Pinpoint the cell where the given text exists, returning its (x, y) midpoint coordinate. 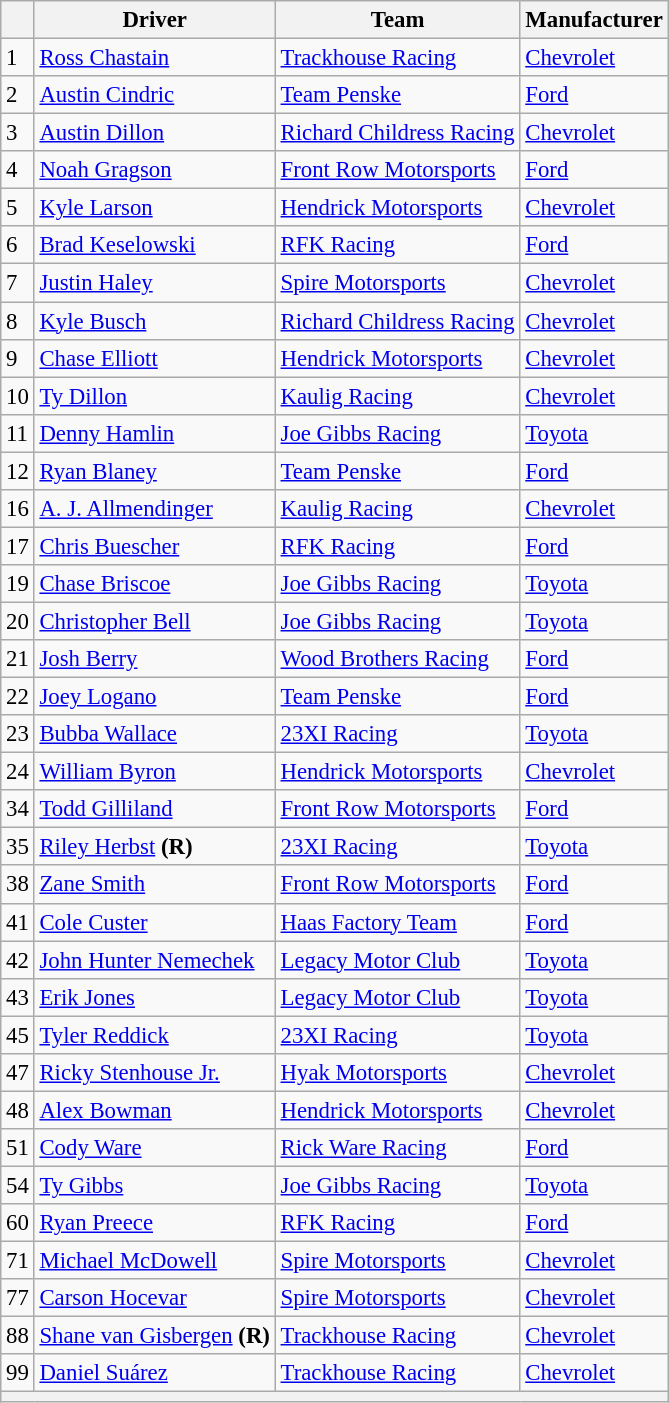
Denny Hamlin (154, 433)
34 (18, 809)
Zane Smith (154, 885)
Michael McDowell (154, 1261)
12 (18, 471)
Driver (154, 20)
9 (18, 358)
Christopher Bell (154, 621)
Tyler Reddick (154, 1035)
William Byron (154, 772)
Ty Gibbs (154, 1185)
Chris Buescher (154, 546)
10 (18, 396)
Justin Haley (154, 283)
Austin Dillon (154, 133)
Shane van Gisbergen (R) (154, 1336)
6 (18, 245)
48 (18, 1110)
Chase Elliott (154, 358)
Joey Logano (154, 697)
Bubba Wallace (154, 734)
24 (18, 772)
Cody Ware (154, 1148)
2 (18, 95)
Carson Hocevar (154, 1298)
Brad Keselowski (154, 245)
7 (18, 283)
20 (18, 621)
Ryan Blaney (154, 471)
Rick Ware Racing (398, 1148)
60 (18, 1223)
88 (18, 1336)
Hyak Motorsports (398, 1073)
4 (18, 170)
Daniel Suárez (154, 1373)
Erik Jones (154, 997)
Ty Dillon (154, 396)
3 (18, 133)
Cole Custer (154, 922)
Ross Chastain (154, 58)
Kyle Busch (154, 321)
35 (18, 847)
22 (18, 697)
Austin Cindric (154, 95)
A. J. Allmendinger (154, 509)
5 (18, 208)
19 (18, 584)
47 (18, 1073)
Wood Brothers Racing (398, 659)
Todd Gilliland (154, 809)
45 (18, 1035)
11 (18, 433)
Noah Gragson (154, 170)
77 (18, 1298)
Ryan Preece (154, 1223)
38 (18, 885)
71 (18, 1261)
Kyle Larson (154, 208)
23 (18, 734)
1 (18, 58)
John Hunter Nemechek (154, 960)
8 (18, 321)
99 (18, 1373)
42 (18, 960)
Haas Factory Team (398, 922)
Josh Berry (154, 659)
Team (398, 20)
54 (18, 1185)
16 (18, 509)
41 (18, 922)
51 (18, 1148)
Ricky Stenhouse Jr. (154, 1073)
Riley Herbst (R) (154, 847)
21 (18, 659)
Manufacturer (594, 20)
43 (18, 997)
Alex Bowman (154, 1110)
Chase Briscoe (154, 584)
17 (18, 546)
